For the text-containing cell, return its midpoint in [X, Y] coordinate format. 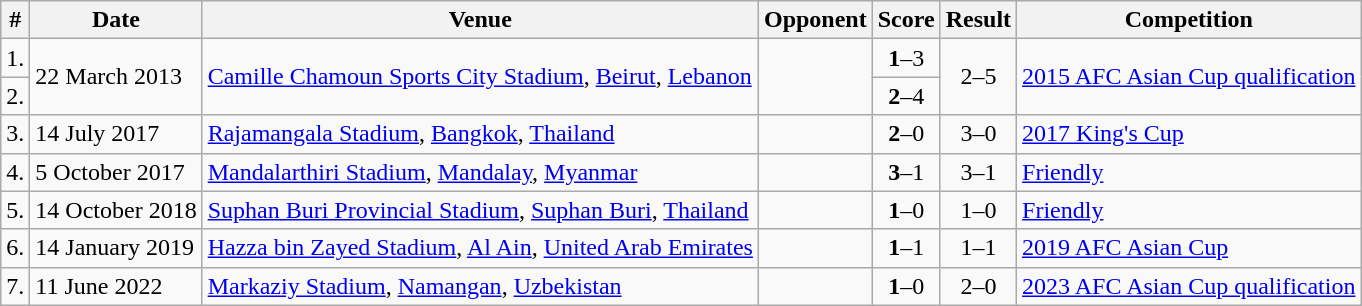
2023 AFC Asian Cup qualification [1189, 286]
Opponent [815, 20]
2–5 [978, 77]
Result [978, 20]
2017 King's Cup [1189, 134]
Mandalarthiri Stadium, Mandalay, Myanmar [480, 172]
14 July 2017 [116, 134]
Hazza bin Zayed Stadium, Al Ain, United Arab Emirates [480, 248]
1. [16, 58]
Competition [1189, 20]
Rajamangala Stadium, Bangkok, Thailand [480, 134]
2. [16, 96]
14 January 2019 [116, 248]
Markaziy Stadium, Namangan, Uzbekistan [480, 286]
# [16, 20]
4. [16, 172]
11 June 2022 [116, 286]
2019 AFC Asian Cup [1189, 248]
Camille Chamoun Sports City Stadium, Beirut, Lebanon [480, 77]
3–0 [978, 134]
Venue [480, 20]
Date [116, 20]
6. [16, 248]
Suphan Buri Provincial Stadium, Suphan Buri, Thailand [480, 210]
1–3 [906, 58]
14 October 2018 [116, 210]
3. [16, 134]
7. [16, 286]
Score [906, 20]
2–4 [906, 96]
5 October 2017 [116, 172]
2015 AFC Asian Cup qualification [1189, 77]
22 March 2013 [116, 77]
5. [16, 210]
